Return the [X, Y] coordinate for the center point of the cell that contains the specified text.  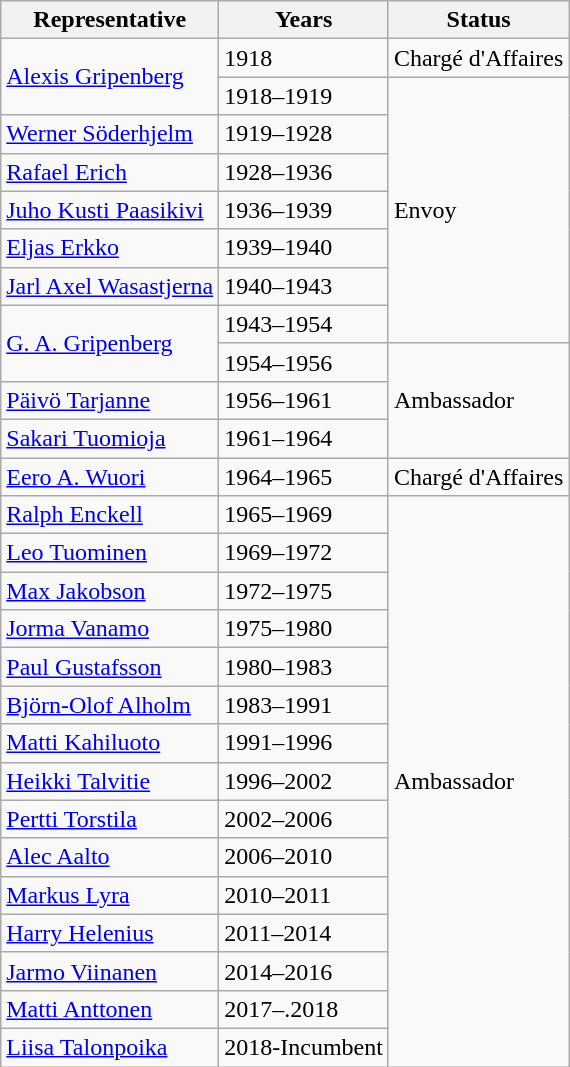
Representative [110, 20]
Jorma Vanamo [110, 629]
Björn-Olof Alholm [110, 705]
2018-Incumbent [304, 1047]
Max Jakobson [110, 591]
Eljas Erkko [110, 248]
1991–1996 [304, 743]
Jarl Axel Wasastjerna [110, 286]
1956–1961 [304, 400]
1965–1969 [304, 515]
Rafael Erich [110, 172]
1918–1919 [304, 96]
G. A. Gripenberg [110, 343]
Päivö Tarjanne [110, 400]
1943–1954 [304, 324]
2010–2011 [304, 895]
1940–1943 [304, 286]
2017–.2018 [304, 1009]
Status [478, 20]
Eero A. Wuori [110, 477]
Envoy [478, 210]
1928–1936 [304, 172]
Harry Helenius [110, 933]
1918 [304, 58]
2006–2010 [304, 857]
1983–1991 [304, 705]
Pertti Torstila [110, 819]
2011–2014 [304, 933]
Years [304, 20]
1972–1975 [304, 591]
1919–1928 [304, 134]
2002–2006 [304, 819]
Werner Söderhjelm [110, 134]
Leo Tuominen [110, 553]
Sakari Tuomioja [110, 438]
2014–2016 [304, 971]
Paul Gustafsson [110, 667]
1954–1956 [304, 362]
1939–1940 [304, 248]
Jarmo Viinanen [110, 971]
1936–1939 [304, 210]
Heikki Talvitie [110, 781]
Juho Kusti Paasikivi [110, 210]
1964–1965 [304, 477]
Liisa Talonpoika [110, 1047]
1975–1980 [304, 629]
1961–1964 [304, 438]
Ralph Enckell [110, 515]
1980–1983 [304, 667]
Matti Anttonen [110, 1009]
Markus Lyra [110, 895]
Matti Kahiluoto [110, 743]
1969–1972 [304, 553]
Alec Aalto [110, 857]
1996–2002 [304, 781]
Alexis Gripenberg [110, 77]
